Find where the given text appears and provide that cell's center as (X, Y) coordinate. 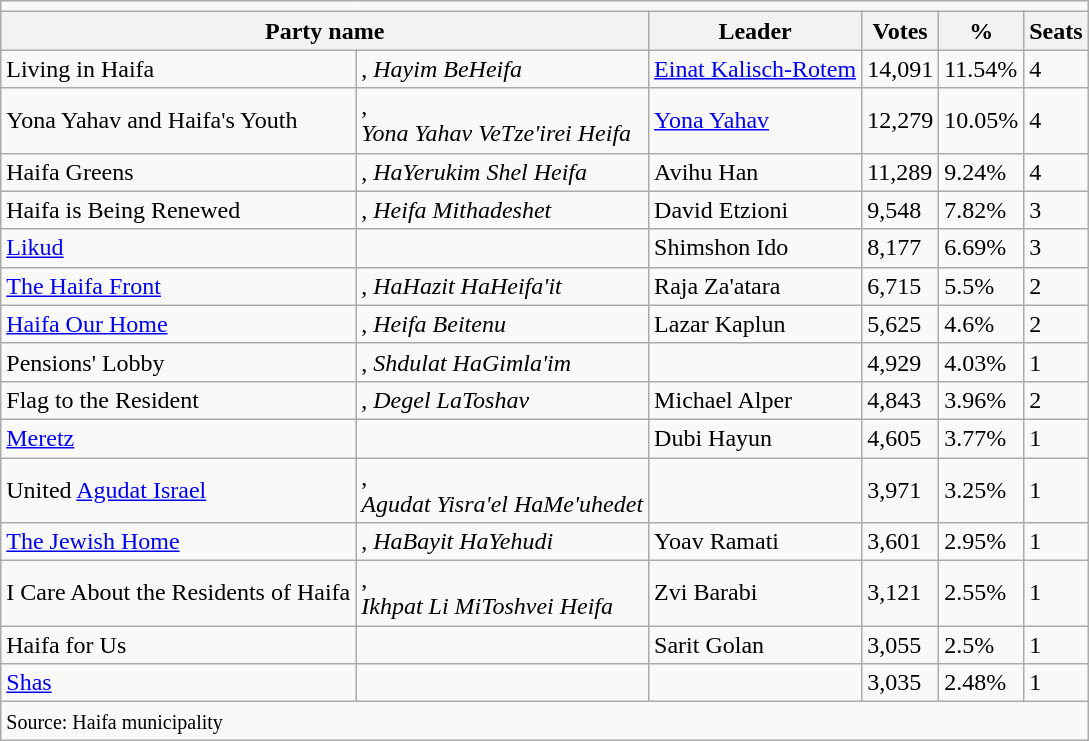
4.03% (982, 362)
Zvi Barabi (756, 594)
Likud (178, 248)
Source: Haifa municipality (544, 721)
6,715 (900, 286)
Einat Kalisch-Rotem (756, 69)
% (982, 31)
Yoav Ramati (756, 542)
Votes (900, 31)
Shas (178, 683)
Seats (1056, 31)
Party name (325, 31)
Haifa for Us (178, 645)
Dubi Hayun (756, 438)
Yona Yahav (756, 120)
6.69% (982, 248)
Shimshon Ido (756, 248)
2.5% (982, 645)
, Agudat Yisra'el HaMe'uhedet (502, 490)
, Shdulat HaGimla'im (502, 362)
Raja Za'atara (756, 286)
3,035 (900, 683)
3.25% (982, 490)
2.48% (982, 683)
, HaYerukim Shel Heifa (502, 172)
Avihu Han (756, 172)
, Heifa Beitenu (502, 324)
3.77% (982, 438)
Haifa Our Home (178, 324)
Living in Haifa (178, 69)
10.05% (982, 120)
Sarit Golan (756, 645)
4.6% (982, 324)
David Etzioni (756, 210)
3.96% (982, 400)
Haifa is Being Renewed (178, 210)
Lazar Kaplun (756, 324)
7.82% (982, 210)
, Hayim BeHeifa (502, 69)
3,601 (900, 542)
Yona Yahav and Haifa's Youth (178, 120)
12,279 (900, 120)
The Jewish Home (178, 542)
4,843 (900, 400)
3,055 (900, 645)
4,929 (900, 362)
Meretz (178, 438)
5.5% (982, 286)
, Yona Yahav VeTze'irei Heifa (502, 120)
14,091 (900, 69)
Haifa Greens (178, 172)
2.55% (982, 594)
9.24% (982, 172)
I Care About the Residents of Haifa (178, 594)
3,971 (900, 490)
9,548 (900, 210)
8,177 (900, 248)
, Heifa Mithadeshet (502, 210)
2.95% (982, 542)
The Haifa Front (178, 286)
, Degel LaToshav (502, 400)
, HaBayit HaYehudi (502, 542)
11,289 (900, 172)
Michael Alper (756, 400)
Flag to the Resident (178, 400)
3,121 (900, 594)
Leader (756, 31)
4,605 (900, 438)
United Agudat Israel (178, 490)
, Ikhpat Li MiToshvei Heifa (502, 594)
, HaHazit HaHeifa'it (502, 286)
11.54% (982, 69)
Pensions' Lobby (178, 362)
5,625 (900, 324)
